Find where the given text appears and provide that cell's center as (x, y) coordinate. 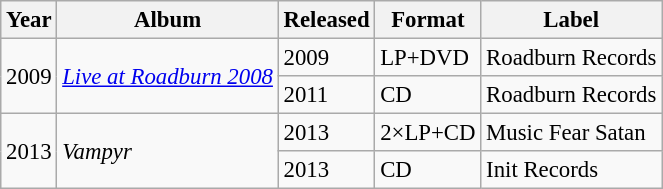
Live at Roadburn 2008 (168, 76)
Vampyr (168, 152)
Label (572, 20)
2×LP+CD (428, 133)
Music Fear Satan (572, 133)
Init Records (572, 170)
Format (428, 20)
Released (326, 20)
2011 (326, 95)
Album (168, 20)
Year (29, 20)
LP+DVD (428, 58)
